Determine the (X, Y) coordinate at the center of the cell enclosing the given text.  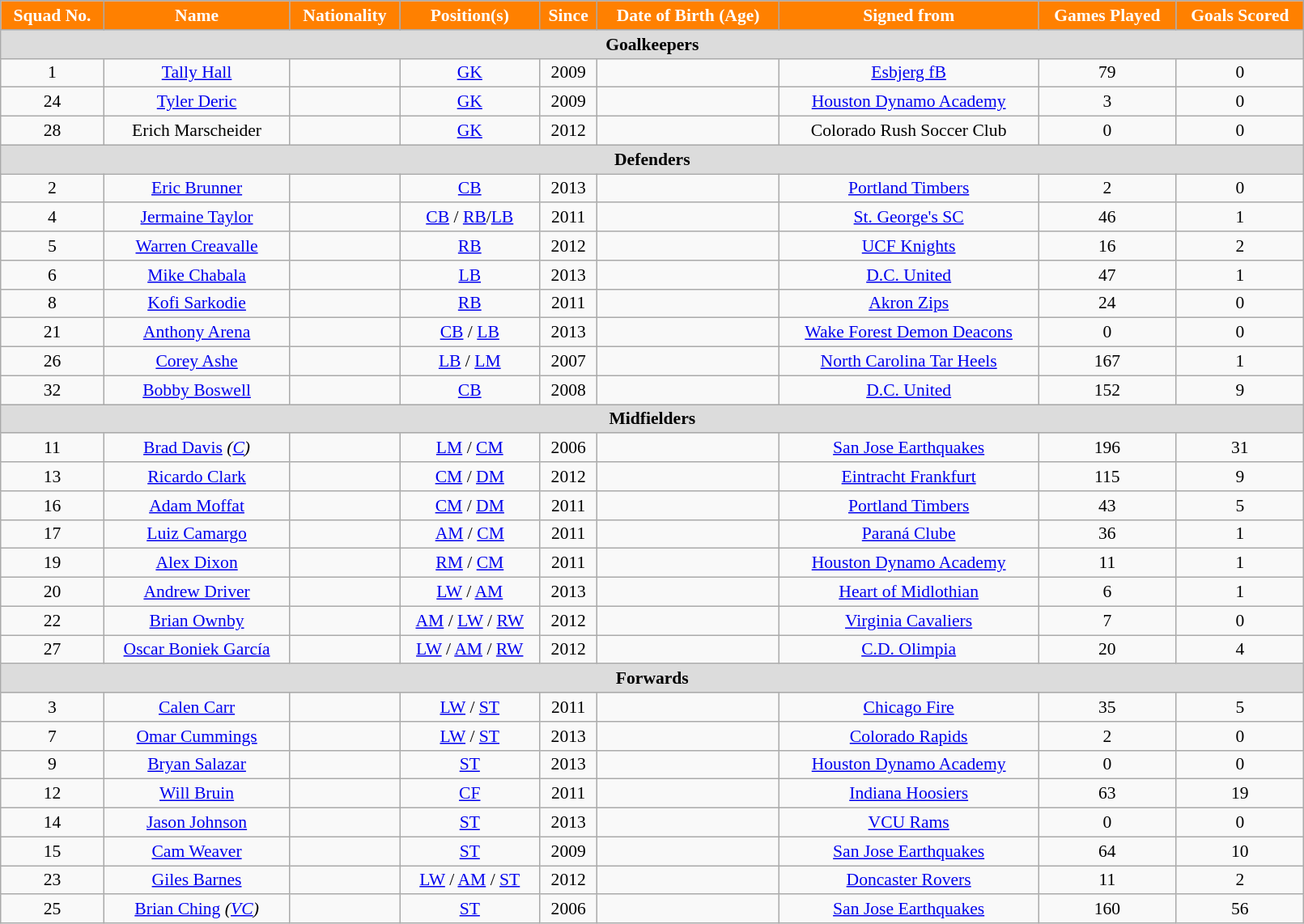
79 (1107, 73)
Alex Dixon (197, 563)
14 (53, 823)
Adam Moffat (197, 506)
St. George's SC (908, 218)
Forwards (652, 679)
Goalkeepers (652, 45)
23 (53, 880)
Eintracht Frankfurt (908, 477)
Eric Brunner (197, 189)
2007 (568, 362)
Mike Chabala (197, 275)
Akron Zips (908, 303)
Chicago Fire (908, 707)
Colorado Rush Soccer Club (908, 131)
CB / RB/LB (469, 218)
Position(s) (469, 15)
25 (53, 909)
Paraná Clube (908, 534)
13 (53, 477)
152 (1107, 390)
CB / LB (469, 333)
Anthony Arena (197, 333)
Squad No. (53, 15)
Corey Ashe (197, 362)
Brad Davis (C) (197, 448)
115 (1107, 477)
196 (1107, 448)
Colorado Rapids (908, 736)
63 (1107, 794)
VCU Rams (908, 823)
Heart of Midlothian (908, 592)
LW / AM / ST (469, 880)
Erich Marscheider (197, 131)
Luiz Camargo (197, 534)
Signed from (908, 15)
CF (469, 794)
31 (1240, 448)
Andrew Driver (197, 592)
15 (53, 851)
Esbjerg fB (908, 73)
35 (1107, 707)
26 (53, 362)
Indiana Hoosiers (908, 794)
10 (1240, 851)
Doncaster Rovers (908, 880)
160 (1107, 909)
Calen Carr (197, 707)
Cam Weaver (197, 851)
43 (1107, 506)
Wake Forest Demon Deacons (908, 333)
LB / LM (469, 362)
Brian Ching (VC) (197, 909)
Oscar Boniek García (197, 650)
12 (53, 794)
LM / CM (469, 448)
UCF Knights (908, 246)
Games Played (1107, 15)
RM / CM (469, 563)
Tally Hall (197, 73)
Jason Johnson (197, 823)
47 (1107, 275)
Since (568, 15)
Bryan Salazar (197, 765)
Brian Ownby (197, 621)
Will Bruin (197, 794)
Tyler Deric (197, 102)
Virginia Cavaliers (908, 621)
Kofi Sarkodie (197, 303)
LW / AM / RW (469, 650)
64 (1107, 851)
Name (197, 15)
Defenders (652, 159)
8 (53, 303)
Warren Creavalle (197, 246)
Nationality (345, 15)
AM / CM (469, 534)
Goals Scored (1240, 15)
North Carolina Tar Heels (908, 362)
Omar Cummings (197, 736)
21 (53, 333)
LW / AM (469, 592)
Midfielders (652, 419)
22 (53, 621)
2008 (568, 390)
28 (53, 131)
Jermaine Taylor (197, 218)
167 (1107, 362)
46 (1107, 218)
56 (1240, 909)
LB (469, 275)
C.D. Olimpia (908, 650)
Ricardo Clark (197, 477)
27 (53, 650)
AM / LW / RW (469, 621)
Date of Birth (Age) (688, 15)
17 (53, 534)
Bobby Boswell (197, 390)
32 (53, 390)
Giles Barnes (197, 880)
36 (1107, 534)
